Provide the [x, y] coordinate of the cell's center where the given text is located.  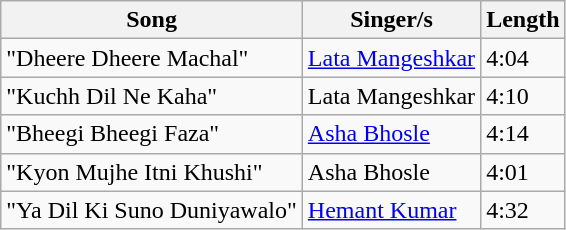
"Ya Dil Ki Suno Duniyawalo" [152, 210]
4:14 [523, 134]
Song [152, 20]
4:10 [523, 96]
4:32 [523, 210]
"Kuchh Dil Ne Kaha" [152, 96]
"Bheegi Bheegi Faza" [152, 134]
Singer/s [391, 20]
4:01 [523, 172]
"Dheere Dheere Machal" [152, 58]
4:04 [523, 58]
Hemant Kumar [391, 210]
"Kyon Mujhe Itni Khushi" [152, 172]
Length [523, 20]
